Determine the [X, Y] coordinate at the center of the cell enclosing the given text.  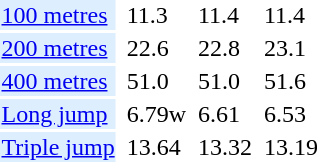
400 metres [58, 81]
100 metres [58, 15]
11.4 [224, 15]
6.79w [156, 114]
22.8 [224, 48]
6.61 [224, 114]
11.3 [156, 15]
22.6 [156, 48]
13.32 [224, 147]
Long jump [58, 114]
Triple jump [58, 147]
13.64 [156, 147]
200 metres [58, 48]
